Identify which cell holds the provided text, then report its [X, Y] central coordinate. 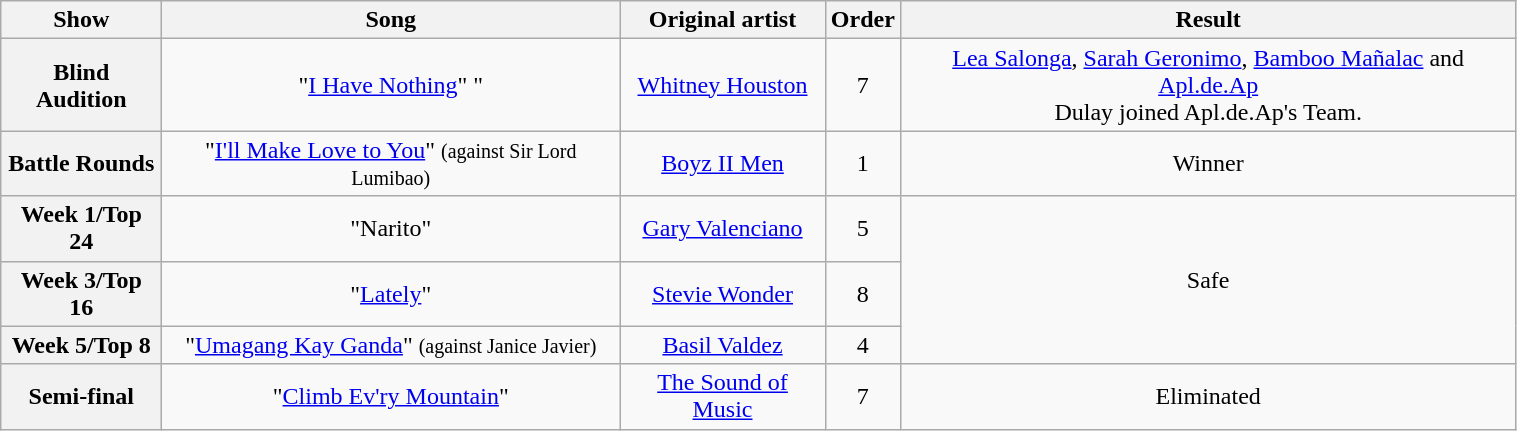
4 [862, 345]
1 [862, 164]
Eliminated [1208, 396]
"Climb Ev'ry Mountain" [391, 396]
Result [1208, 20]
Lea Salonga, Sarah Geronimo, Bamboo Mañalac and Apl.de.ApDulay joined Apl.de.Ap's Team. [1208, 85]
Show [82, 20]
Safe [1208, 280]
Song [391, 20]
8 [862, 294]
Blind Audition [82, 85]
"Umagang Kay Ganda" (against Janice Javier) [391, 345]
"I'll Make Love to You" (against Sir Lord Lumibao) [391, 164]
Original artist [723, 20]
Order [862, 20]
"Narito" [391, 228]
Gary Valenciano [723, 228]
"I Have Nothing" " [391, 85]
Whitney Houston [723, 85]
5 [862, 228]
Stevie Wonder [723, 294]
The Sound of Music [723, 396]
Week 5/Top 8 [82, 345]
Week 1/Top 24 [82, 228]
Winner [1208, 164]
Boyz II Men [723, 164]
"Lately" [391, 294]
Week 3/Top 16 [82, 294]
Semi-final [82, 396]
Basil Valdez [723, 345]
Battle Rounds [82, 164]
